Pinpoint the cell where the given text exists, returning its [x, y] midpoint coordinate. 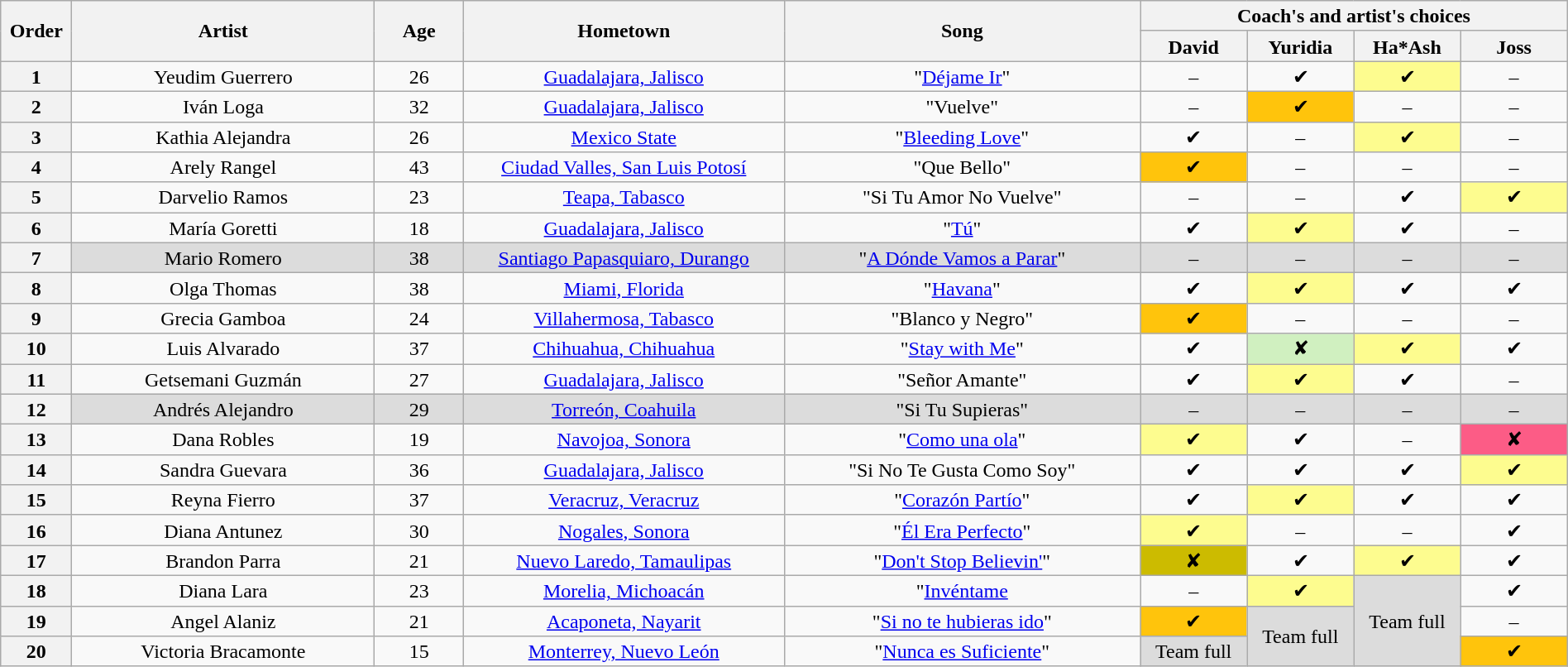
Reyna Fierro [223, 500]
Iván Loga [223, 106]
"Si No Te Gusta Como Soy" [963, 470]
Getsemani Guzmán [223, 379]
Teapa, Tabasco [624, 197]
Arely Rangel [223, 167]
Villahermosa, Tabasco [624, 318]
Morelia, Michoacán [624, 591]
Dana Robles [223, 440]
Sandra Guevara [223, 470]
Brandon Parra [223, 561]
Veracruz, Veracruz [624, 500]
27 [419, 379]
Ciudad Valles, San Luis Potosí [624, 167]
Torreón, Coahuila [624, 409]
"Tú" [963, 228]
Angel Alaniz [223, 621]
16 [36, 530]
"Corazón Partío" [963, 500]
Mario Romero [223, 258]
Kathia Alejandra [223, 137]
Age [419, 31]
Coach's and artist's choices [1355, 17]
Hometown [624, 31]
5 [36, 197]
9 [36, 318]
"Si no te hubieras ido" [963, 621]
David [1194, 46]
24 [419, 318]
Victoria Bracamonte [223, 652]
3 [36, 137]
Miami, Florida [624, 288]
Artist [223, 31]
17 [36, 561]
"Nunca es Suficiente" [963, 652]
Monterrey, Nuevo León [624, 652]
Diana Antunez [223, 530]
6 [36, 228]
12 [36, 409]
Chihuahua, Chihuahua [624, 349]
2 [36, 106]
"Bleeding Love" [963, 137]
30 [419, 530]
Yuridia [1300, 46]
Ha*Ash [1408, 46]
Grecia Gamboa [223, 318]
"Que Bello" [963, 167]
36 [419, 470]
"Él Era Perfecto" [963, 530]
"Stay with Me" [963, 349]
"Blanco y Negro" [963, 318]
"Como una ola" [963, 440]
"Havana" [963, 288]
Diana Lara [223, 591]
20 [36, 652]
8 [36, 288]
Olga Thomas [223, 288]
7 [36, 258]
"Señor Amante" [963, 379]
Song [963, 31]
32 [419, 106]
Andrés Alejandro [223, 409]
María Goretti [223, 228]
Joss [1513, 46]
"Déjame Ir" [963, 76]
11 [36, 379]
"Vuelve" [963, 106]
4 [36, 167]
Yeudim Guerrero [223, 76]
Mexico State [624, 137]
Order [36, 31]
1 [36, 76]
"Si Tu Supieras" [963, 409]
Acaponeta, Nayarit [624, 621]
43 [419, 167]
Darvelio Ramos [223, 197]
"Don't Stop Believin'" [963, 561]
Nuevo Laredo, Tamaulipas [624, 561]
Navojoa, Sonora [624, 440]
"A Dónde Vamos a Parar" [963, 258]
"Invéntame [963, 591]
"Si Tu Amor No Vuelve" [963, 197]
Luis Alvarado [223, 349]
10 [36, 349]
14 [36, 470]
29 [419, 409]
Nogales, Sonora [624, 530]
13 [36, 440]
Santiago Papasquiaro, Durango [624, 258]
